Return the [X, Y] coordinate for the center point of the cell that contains the specified text.  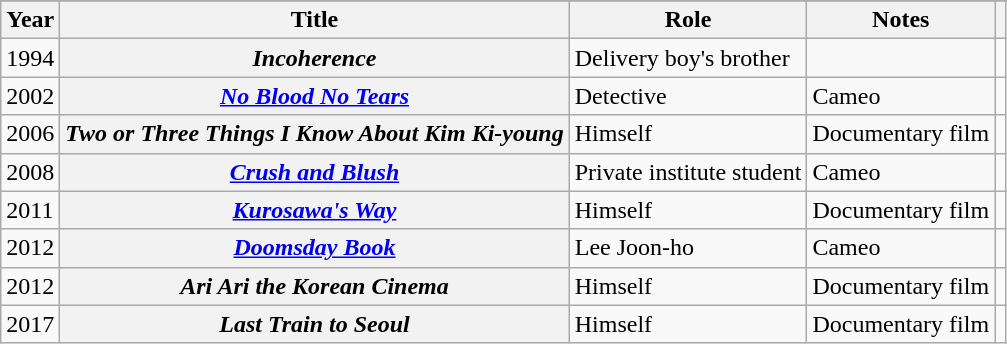
Kurosawa's Way [314, 210]
2006 [30, 134]
Notes [901, 20]
Year [30, 20]
2011 [30, 210]
Detective [688, 96]
Ari Ari the Korean Cinema [314, 286]
Incoherence [314, 58]
2017 [30, 324]
2008 [30, 172]
Two or Three Things I Know About Kim Ki-young [314, 134]
2002 [30, 96]
Last Train to Seoul [314, 324]
Role [688, 20]
No Blood No Tears [314, 96]
Private institute student [688, 172]
1994 [30, 58]
Doomsday Book [314, 248]
Title [314, 20]
Lee Joon-ho [688, 248]
Crush and Blush [314, 172]
Delivery boy's brother [688, 58]
